Scan for the cell matching the given text and deliver its (X, Y) coordinate at center. 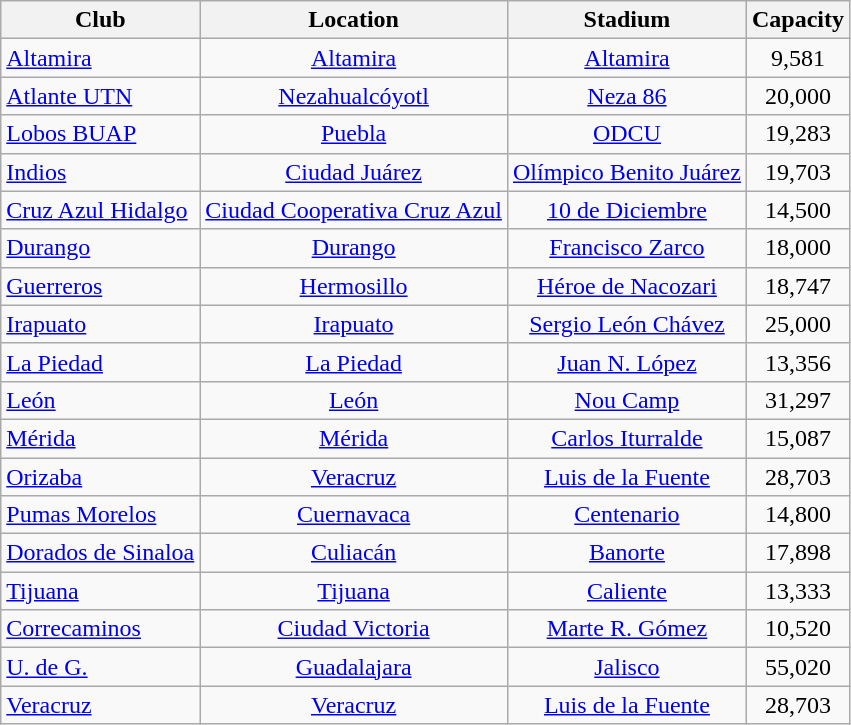
25,000 (798, 324)
Hermosillo (354, 286)
Lobos BUAP (100, 134)
Cruz Azul Hidalgo (100, 210)
ODCU (626, 134)
20,000 (798, 96)
Banorte (626, 553)
31,297 (798, 400)
19,703 (798, 172)
Juan N. López (626, 362)
18,747 (798, 286)
Dorados de Sinaloa (100, 553)
Indios (100, 172)
9,581 (798, 58)
14,800 (798, 515)
Culiacán (354, 553)
19,283 (798, 134)
Location (354, 20)
Club (100, 20)
Ciudad Victoria (354, 629)
Jalisco (626, 667)
14,500 (798, 210)
Ciudad Juárez (354, 172)
Francisco Zarco (626, 248)
13,356 (798, 362)
Olímpico Benito Juárez (626, 172)
Carlos Iturralde (626, 438)
Pumas Morelos (100, 515)
13,333 (798, 591)
Héroe de Nacozari (626, 286)
Guerreros (100, 286)
Centenario (626, 515)
15,087 (798, 438)
Caliente (626, 591)
Neza 86 (626, 96)
Marte R. Gómez (626, 629)
Stadium (626, 20)
55,020 (798, 667)
Orizaba (100, 477)
Nezahualcóyotl (354, 96)
10,520 (798, 629)
18,000 (798, 248)
Sergio León Chávez (626, 324)
Capacity (798, 20)
17,898 (798, 553)
Puebla (354, 134)
Atlante UTN (100, 96)
10 de Diciembre (626, 210)
Correcaminos (100, 629)
Nou Camp (626, 400)
Cuernavaca (354, 515)
U. de G. (100, 667)
Guadalajara (354, 667)
Ciudad Cooperativa Cruz Azul (354, 210)
